Find where the given text appears and provide that cell's center as (X, Y) coordinate. 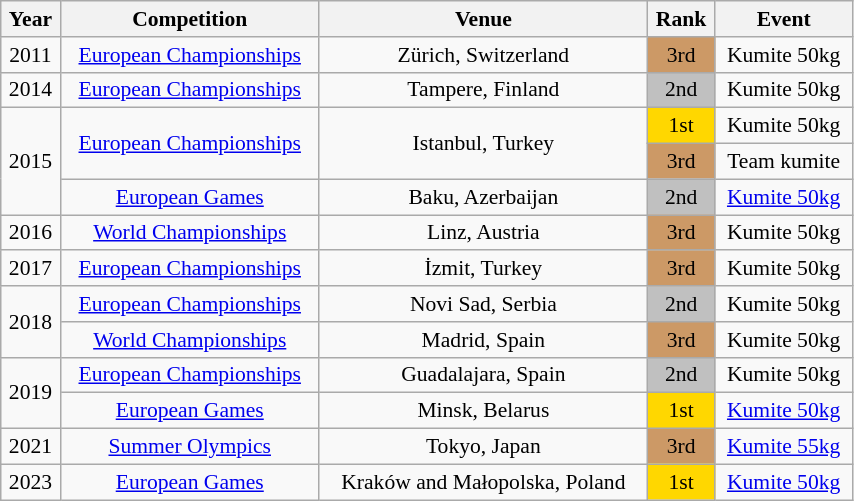
Tokyo, Japan (483, 447)
2018 (30, 322)
2021 (30, 447)
Istanbul, Turkey (483, 144)
Baku, Azerbaijan (483, 197)
Guadalajara, Spain (483, 375)
Venue (483, 19)
2019 (30, 392)
2023 (30, 482)
2011 (30, 55)
Rank (680, 19)
Novi Sad, Serbia (483, 304)
Madrid, Spain (483, 340)
2014 (30, 90)
2015 (30, 162)
Competition (190, 19)
2017 (30, 269)
Team kumite (784, 162)
Summer Olympics (190, 447)
2016 (30, 233)
Event (784, 19)
Year (30, 19)
Kraków and Małopolska, Poland (483, 482)
Linz, Austria (483, 233)
Kumite 55kg (784, 447)
İzmit, Turkey (483, 269)
Tampere, Finland (483, 90)
Zürich, Switzerland (483, 55)
Minsk, Belarus (483, 411)
